Capture the cell that displays the provided text and extract its [x, y] central coordinate. 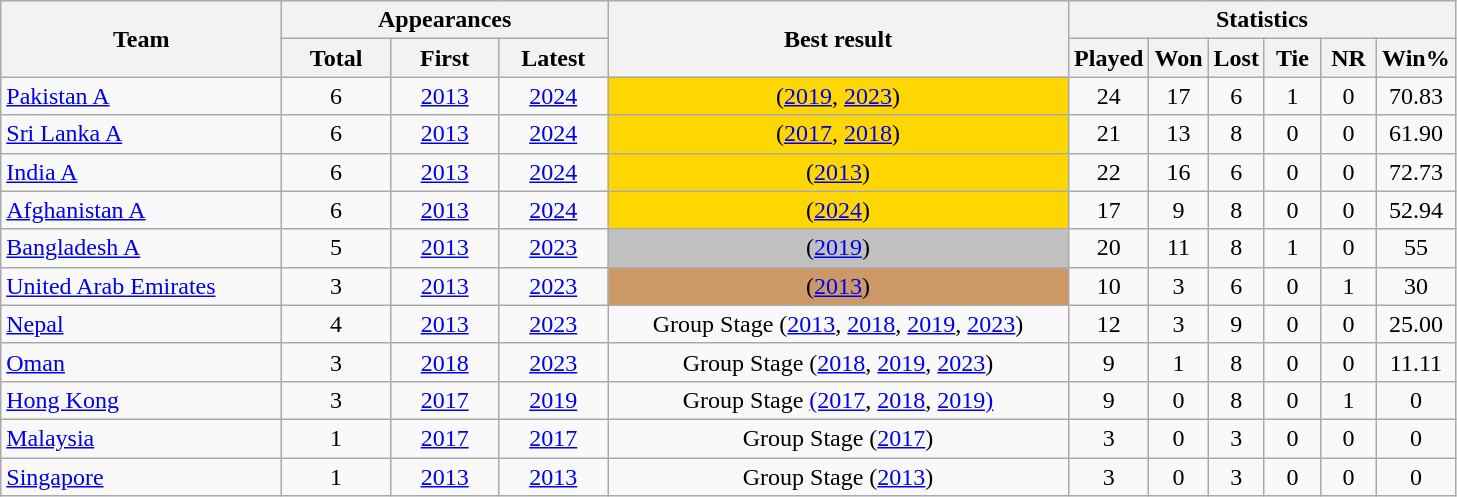
21 [1109, 134]
22 [1109, 172]
5 [336, 248]
13 [1178, 134]
Hong Kong [142, 400]
Best result [838, 39]
16 [1178, 172]
Win% [1416, 58]
72.73 [1416, 172]
NR [1349, 58]
Group Stage (2017) [838, 438]
Afghanistan A [142, 210]
Total [336, 58]
Tie [1292, 58]
70.83 [1416, 96]
United Arab Emirates [142, 286]
Bangladesh A [142, 248]
Malaysia [142, 438]
Group Stage (2013, 2018, 2019, 2023) [838, 324]
Lost [1236, 58]
55 [1416, 248]
Latest [554, 58]
Statistics [1262, 20]
12 [1109, 324]
(2024) [838, 210]
25.00 [1416, 324]
20 [1109, 248]
Nepal [142, 324]
(2019, 2023) [838, 96]
Team [142, 39]
Group Stage (2013) [838, 477]
52.94 [1416, 210]
Group Stage (2017, 2018, 2019) [838, 400]
Group Stage (2018, 2019, 2023) [838, 362]
Oman [142, 362]
11.11 [1416, 362]
61.90 [1416, 134]
Singapore [142, 477]
30 [1416, 286]
First [444, 58]
(2019) [838, 248]
Sri Lanka A [142, 134]
Pakistan A [142, 96]
2018 [444, 362]
10 [1109, 286]
2019 [554, 400]
Won [1178, 58]
Appearances [445, 20]
24 [1109, 96]
4 [336, 324]
11 [1178, 248]
India A [142, 172]
(2017, 2018) [838, 134]
Played [1109, 58]
